For the text-containing cell, return its midpoint in [x, y] coordinate format. 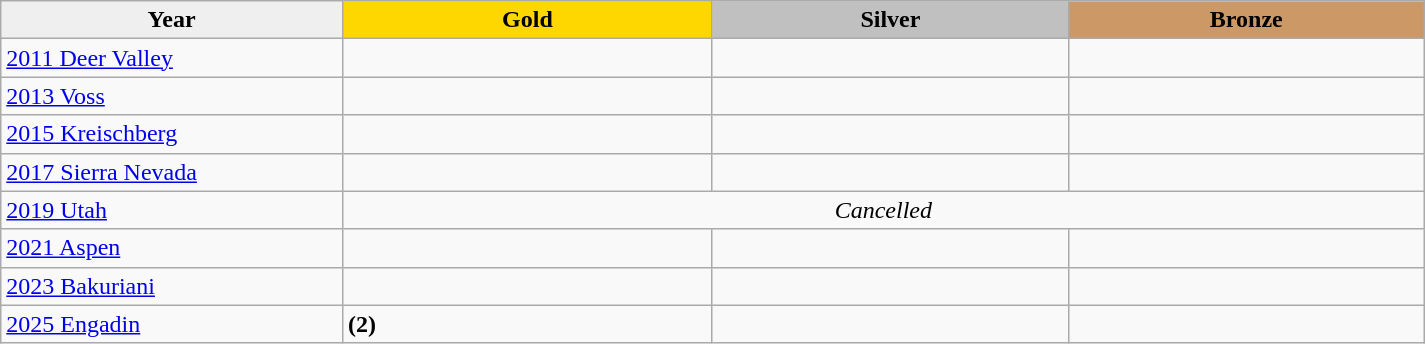
Cancelled [883, 210]
2017 Sierra Nevada [172, 172]
2015 Kreischberg [172, 134]
(2) [527, 324]
2025 Engadin [172, 324]
Silver [890, 20]
2021 Aspen [172, 248]
2011 Deer Valley [172, 58]
Gold [527, 20]
2023 Bakuriani [172, 286]
Bronze [1246, 20]
2019 Utah [172, 210]
2013 Voss [172, 96]
Year [172, 20]
